Output the [x, y] coordinate of the center of the cell containing the given text.  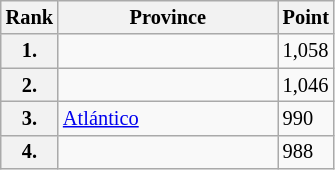
Atlántico [168, 118]
Province [168, 17]
Point [306, 17]
1,046 [306, 85]
1,058 [306, 51]
2. [30, 85]
3. [30, 118]
1. [30, 51]
Rank [30, 17]
990 [306, 118]
4. [30, 152]
988 [306, 152]
